For the text-containing cell, return its midpoint in [x, y] coordinate format. 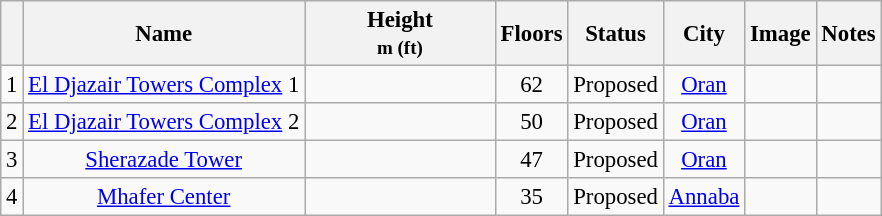
62 [532, 85]
Status [616, 34]
Annaba [704, 197]
Name [164, 34]
4 [12, 197]
3 [12, 160]
2 [12, 122]
Image [780, 34]
El Djazair Towers Complex 2 [164, 122]
Notes [848, 34]
Mhafer Center [164, 197]
Sherazade Tower [164, 160]
Floors [532, 34]
El Djazair Towers Complex 1 [164, 85]
Heightm (ft) [400, 34]
City [704, 34]
1 [12, 85]
35 [532, 197]
47 [532, 160]
50 [532, 122]
